For the text-containing cell, return its midpoint in (X, Y) coordinate format. 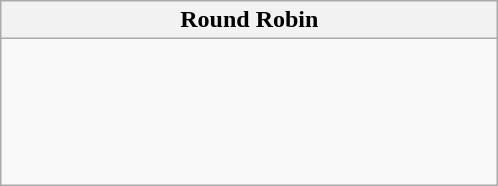
Round Robin (250, 20)
